Extract the [X, Y] coordinate from the center of the cell holding the provided text.  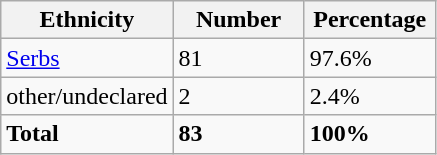
83 [238, 134]
Serbs [87, 58]
Number [238, 20]
Percentage [370, 20]
other/undeclared [87, 96]
Ethnicity [87, 20]
2 [238, 96]
Total [87, 134]
2.4% [370, 96]
97.6% [370, 58]
100% [370, 134]
81 [238, 58]
